From the cell containing the given text, extract its center point as [x, y] coordinate. 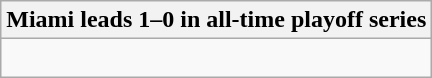
Miami leads 1–0 in all-time playoff series [216, 20]
